Locate the cell with the specified text and output its (X, Y) center coordinate. 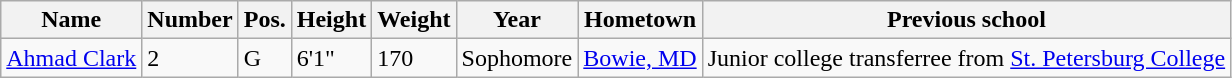
2 (190, 58)
Height (331, 20)
Year (517, 20)
Ahmad Clark (72, 58)
Bowie, MD (640, 58)
Junior college transferree from St. Petersburg College (966, 58)
Hometown (640, 20)
Weight (414, 20)
170 (414, 58)
Name (72, 20)
G (264, 58)
Sophomore (517, 58)
Previous school (966, 20)
6'1" (331, 58)
Pos. (264, 20)
Number (190, 20)
